Extract the [X, Y] coordinate from the center of the cell holding the provided text.  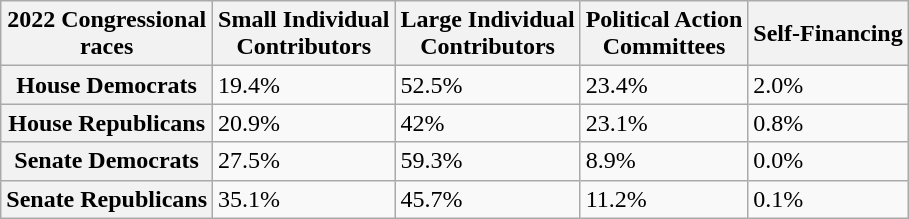
0.0% [828, 161]
Political Action Committees [664, 34]
27.5% [304, 161]
11.2% [664, 199]
59.3% [488, 161]
0.8% [828, 123]
52.5% [488, 85]
23.1% [664, 123]
Small Individual Contributors [304, 34]
Senate Democrats [107, 161]
Self-Financing [828, 34]
House Republicans [107, 123]
45.7% [488, 199]
Senate Republicans [107, 199]
20.9% [304, 123]
0.1% [828, 199]
35.1% [304, 199]
8.9% [664, 161]
House Democrats [107, 85]
23.4% [664, 85]
2.0% [828, 85]
19.4% [304, 85]
42% [488, 123]
Large Individual Contributors [488, 34]
2022 Congressional races [107, 34]
